Output the (x, y) coordinate of the center of the cell containing the given text.  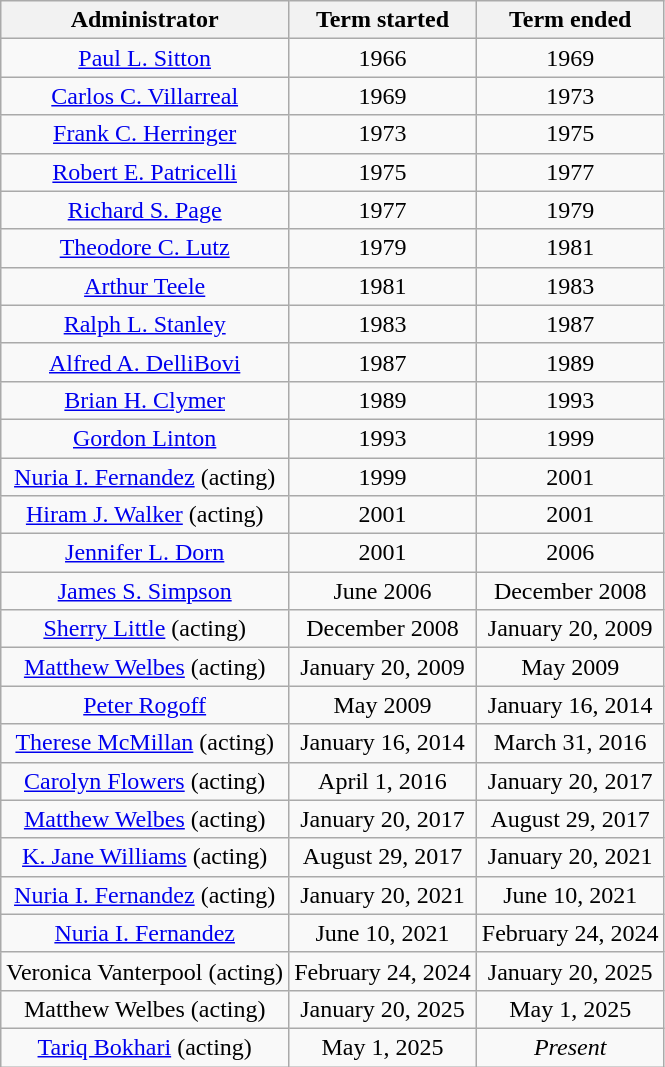
Brian H. Clymer (145, 400)
1966 (383, 58)
Veronica Vanterpool (acting) (145, 971)
Paul L. Sitton (145, 58)
Nuria I. Fernandez (145, 933)
April 1, 2016 (383, 781)
Carlos C. Villarreal (145, 96)
Hiram J. Walker (acting) (145, 515)
K. Jane Williams (acting) (145, 857)
Sherry Little (acting) (145, 629)
Frank C. Herringer (145, 134)
Administrator (145, 20)
Alfred A. DelliBovi (145, 362)
Carolyn Flowers (acting) (145, 781)
Therese McMillan (acting) (145, 743)
Richard S. Page (145, 210)
Gordon Linton (145, 438)
James S. Simpson (145, 591)
Jennifer L. Dorn (145, 553)
Robert E. Patricelli (145, 172)
2006 (570, 553)
Term started (383, 20)
Present (570, 1047)
Peter Rogoff (145, 705)
Term ended (570, 20)
Tariq Bokhari (acting) (145, 1047)
Theodore C. Lutz (145, 248)
Arthur Teele (145, 286)
Ralph L. Stanley (145, 324)
March 31, 2016 (570, 743)
June 2006 (383, 591)
